Return the (x, y) coordinate for the center point of the cell that contains the specified text.  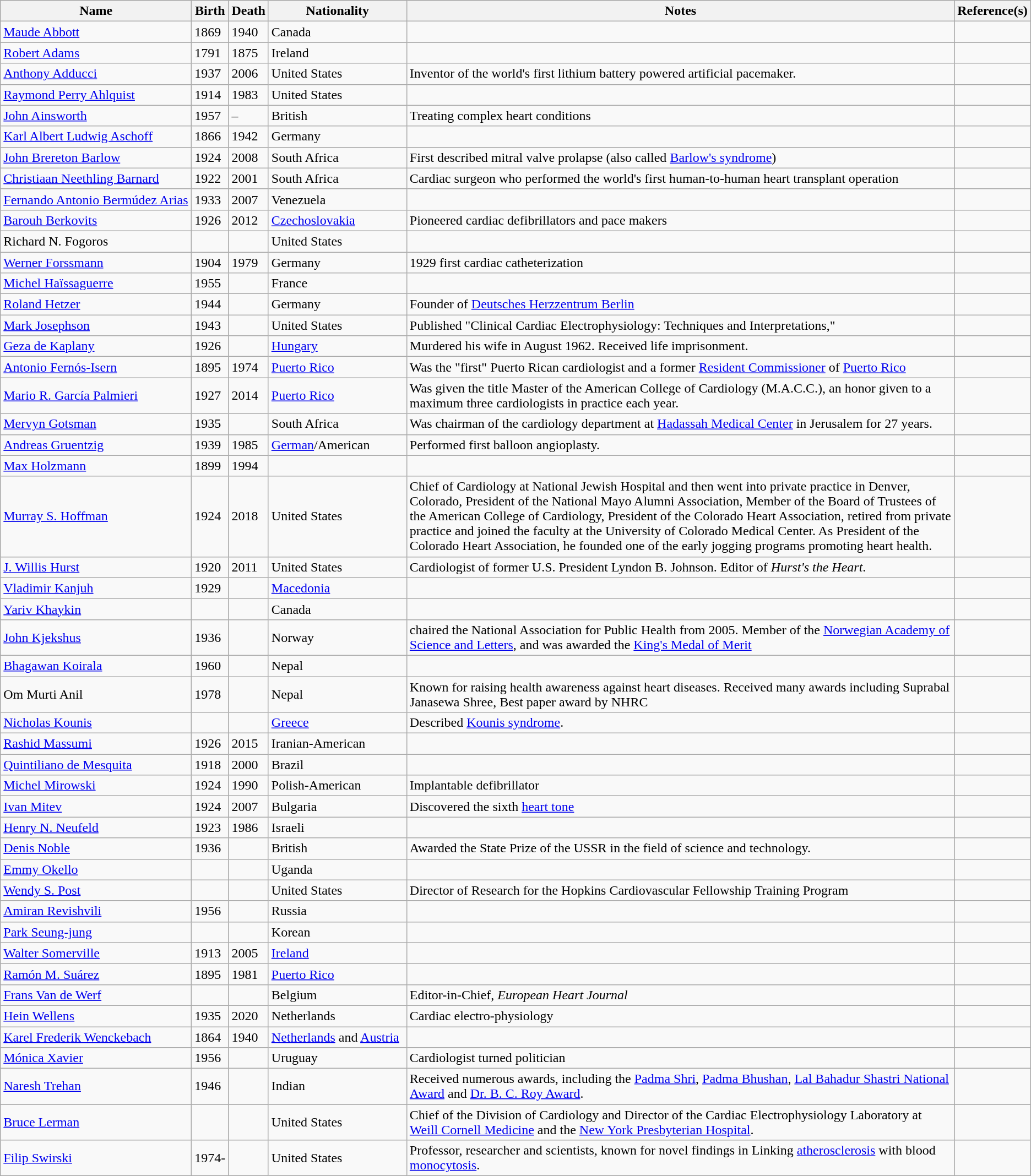
Greece (337, 723)
Cardiologist of former U.S. President Lyndon B. Johnson. Editor of Hurst's the Heart. (680, 567)
Filip Swirski (96, 1158)
First described mitral valve prolapse (also called Barlow's syndrome) (680, 157)
Murray S. Hoffman (96, 516)
1923 (210, 827)
Iranian-American (337, 744)
1990 (248, 786)
Wendy S. Post (96, 890)
Om Murti Anil (96, 694)
1864 (210, 1037)
Anthony Adducci (96, 74)
Mark Josephson (96, 325)
2018 (248, 516)
Cardiologist turned politician (680, 1058)
1937 (210, 74)
Max Holzmann (96, 466)
Cardiac electro-physiology (680, 1016)
Netherlands and Austria (337, 1037)
Murdered his wife in August 1962. Received life imprisonment. (680, 346)
Israeli (337, 827)
Rashid Massumi (96, 744)
Fernando Antonio Bermúdez Arias (96, 199)
Treating complex heart conditions (680, 116)
John Kjekshus (96, 638)
Yariv Khaykin (96, 609)
Bruce Lerman (96, 1122)
Notes (680, 11)
Ramón M. Suárez (96, 974)
Bhagawan Koirala (96, 666)
1929 first cardiac catheterization (680, 263)
Nationality (337, 11)
1899 (210, 466)
Norway (337, 638)
2001 (248, 178)
Henry N. Neufeld (96, 827)
Brazil (337, 765)
1791 (210, 53)
1986 (248, 827)
Michel Mirowski (96, 786)
Vladimir Kanjuh (96, 588)
Netherlands (337, 1016)
Indian (337, 1087)
Karel Frederik Wenckebach (96, 1037)
Received numerous awards, including the Padma Shri, Padma Bhushan, Lal Bahadur Shastri National Award and Dr. B. C. Roy Award. (680, 1087)
1974 (248, 367)
Christiaan Neethling Barnard (96, 178)
Director of Research for the Hopkins Cardiovascular Fellowship Training Program (680, 890)
– (248, 116)
Uganda (337, 869)
Professor, researcher and scientists, known for novel findings in Linking atherosclerosis with blood monocytosis. (680, 1158)
Published "Clinical Cardiac Electrophysiology: Techniques and Interpretations," (680, 325)
Reference(s) (992, 11)
1914 (210, 95)
Mervyn Gotsman (96, 424)
Cardiac surgeon who performed the world's first human-to-human heart transplant operation (680, 178)
Karl Albert Ludwig Aschoff (96, 137)
Nicholas Kounis (96, 723)
Emmy Okello (96, 869)
Hungary (337, 346)
Quintiliano de Mesquita (96, 765)
Raymond Perry Ahlquist (96, 95)
John Brereton Barlow (96, 157)
1922 (210, 178)
1981 (248, 974)
Known for raising health awareness against heart diseases. Received many awards including Suprabal Janasewa Shree, Best paper award by NHRC (680, 694)
Werner Forssmann (96, 263)
France (337, 284)
Described Kounis syndrome. (680, 723)
1955 (210, 284)
1978 (210, 694)
Name (96, 11)
Was the "first" Puerto Rican cardiologist and a former Resident Commissioner of Puerto Rico (680, 367)
Belgium (337, 995)
1985 (248, 445)
Discovered the sixth heart tone (680, 807)
Andreas Gruentzig (96, 445)
J. Willis Hurst (96, 567)
1979 (248, 263)
1994 (248, 466)
Was chairman of the cardiology department at Hadassah Medical Center in Jerusalem for 27 years. (680, 424)
2012 (248, 220)
1983 (248, 95)
1939 (210, 445)
1875 (248, 53)
Death (248, 11)
2000 (248, 765)
1944 (210, 304)
Roland Hetzer (96, 304)
2011 (248, 567)
1946 (210, 1087)
Was given the title Master of the American College of Cardiology (M.A.C.C.), an honor given to a maximum three cardiologists in practice each year. (680, 395)
Ivan Mitev (96, 807)
1913 (210, 953)
Amiran Revishvili (96, 911)
Russia (337, 911)
Michel Haïssaguerre (96, 284)
John Ainsworth (96, 116)
1929 (210, 588)
1943 (210, 325)
1904 (210, 263)
Founder of Deutsches Herzzentrum Berlin (680, 304)
1942 (248, 137)
Mario R. García Palmieri (96, 395)
1918 (210, 765)
Editor-in-Chief, European Heart Journal (680, 995)
Bulgaria (337, 807)
1933 (210, 199)
2020 (248, 1016)
2014 (248, 395)
Performed first balloon angioplasty. (680, 445)
Venezuela (337, 199)
Frans Van de Werf (96, 995)
Park Seung-jung (96, 932)
2015 (248, 744)
Implantable defibrillator (680, 786)
1869 (210, 32)
Barouh Berkovits (96, 220)
Mónica Xavier (96, 1058)
Czechoslovakia (337, 220)
German/American (337, 445)
Naresh Trehan (96, 1087)
1927 (210, 395)
Hein Wellens (96, 1016)
Birth (210, 11)
2006 (248, 74)
Inventor of the world's first lithium battery powered artificial pacemaker. (680, 74)
Polish-American (337, 786)
Denis Noble (96, 848)
Walter Somerville (96, 953)
Uruguay (337, 1058)
1957 (210, 116)
1920 (210, 567)
2008 (248, 157)
1960 (210, 666)
2005 (248, 953)
Pioneered cardiac defibrillators and pace makers (680, 220)
Antonio Fernós-Isern (96, 367)
Maude Abbott (96, 32)
1866 (210, 137)
1974- (210, 1158)
Richard N. Fogoros (96, 241)
Korean (337, 932)
Macedonia (337, 588)
Geza de Kaplany (96, 346)
Robert Adams (96, 53)
Awarded the State Prize of the USSR in the field of science and technology. (680, 848)
